Locate the cell with the specified text and output its (x, y) center coordinate. 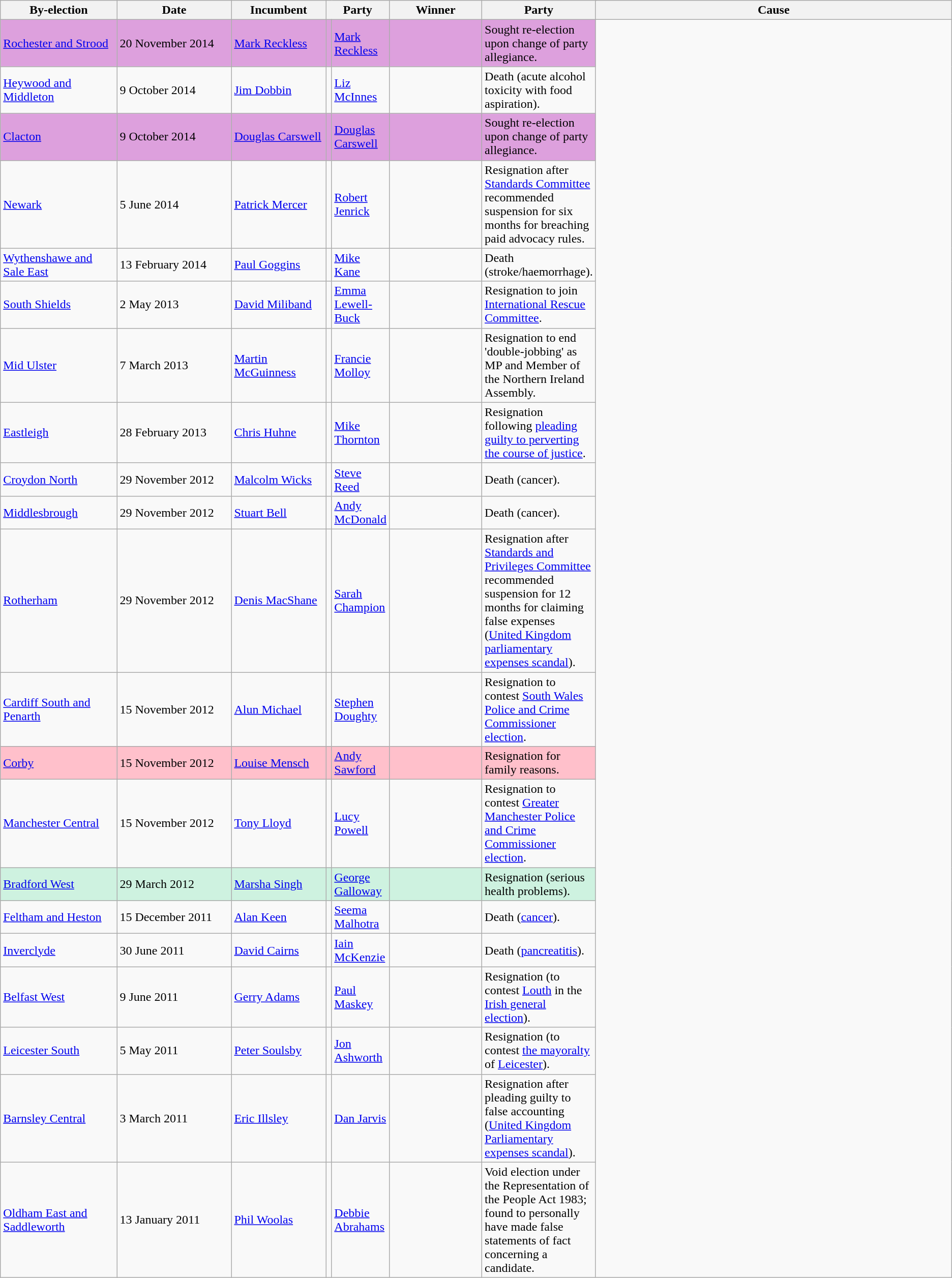
Oldham East and Saddleworth (59, 1220)
Eastleigh (59, 432)
Iain McKenzie (361, 950)
Death (pancreatitis). (539, 950)
Resignation following pleading guilty to perverting the course of justice. (539, 432)
Dan Jarvis (361, 1118)
30 June 2011 (174, 950)
29 March 2012 (174, 884)
20 November 2014 (174, 43)
15 December 2011 (174, 917)
Barnsley Central (59, 1118)
Lucy Powell (361, 824)
Resignation (to contest Louth in the Irish general election). (539, 997)
Bradford West (59, 884)
Resignation after Standards Committee recommended suspension for six months for breaching paid advocacy rules. (539, 204)
By-election (59, 10)
Francie Molloy (361, 365)
Steve Reed (361, 479)
Newark (59, 204)
Death (stroke/haemorrhage). (539, 264)
Martin McGuinness (279, 365)
South Shields (59, 305)
Resignation after pleading guilty to false accounting (United Kingdom Parliamentary expenses scandal). (539, 1118)
Void election under the Representation of the People Act 1983; found to personally have made false statements of fact concerning a candidate. (539, 1220)
Clacton (59, 137)
Mid Ulster (59, 365)
Alan Keen (279, 917)
Marsha Singh (279, 884)
Resignation to contest Greater Manchester Police and Crime Commissioner election. (539, 824)
Gerry Adams (279, 997)
5 May 2011 (174, 1051)
Incumbent (279, 10)
Feltham and Heston (59, 917)
Tony Lloyd (279, 824)
Sarah Champion (361, 600)
Alun Michael (279, 709)
Chris Huhne (279, 432)
7 March 2013 (174, 365)
Manchester Central (59, 824)
Louise Mensch (279, 763)
Stephen Doughty (361, 709)
Jim Dobbin (279, 90)
Eric Illsley (279, 1118)
3 March 2011 (174, 1118)
Mike Thornton (361, 432)
Andy McDonald (361, 513)
5 June 2014 (174, 204)
13 January 2011 (174, 1220)
Wythenshawe and Sale East (59, 264)
Resignation to contest South Wales Police and Crime Commissioner election. (539, 709)
Resignation (serious health problems). (539, 884)
Mike Kane (361, 264)
Resignation for family reasons. (539, 763)
Croydon North (59, 479)
Phil Woolas (279, 1220)
David Miliband (279, 305)
Resignation to end 'double-jobbing' as MP and Member of the Northern Ireland Assembly. (539, 365)
Peter Soulsby (279, 1051)
George Galloway (361, 884)
Cardiff South and Penarth (59, 709)
Seema Malhotra (361, 917)
Rotherham (59, 600)
Liz McInnes (361, 90)
Patrick Mercer (279, 204)
David Cairns (279, 950)
13 February 2014 (174, 264)
Date (174, 10)
Paul Maskey (361, 997)
Heywood and Middleton (59, 90)
Cause (773, 10)
Andy Sawford (361, 763)
Emma Lewell-Buck (361, 305)
Middlesbrough (59, 513)
Winner (436, 10)
Leicester South (59, 1051)
Resignation (to contest the mayoralty of Leicester). (539, 1051)
Death (acute alcohol toxicity with food aspiration). (539, 90)
Denis MacShane (279, 600)
9 June 2011 (174, 997)
Malcolm Wicks (279, 479)
28 February 2013 (174, 432)
Rochester and Strood (59, 43)
Inverclyde (59, 950)
Belfast West (59, 997)
Debbie Abrahams (361, 1220)
Corby (59, 763)
Resignation to join International Rescue Committee. (539, 305)
2 May 2013 (174, 305)
Stuart Bell (279, 513)
Jon Ashworth (361, 1051)
Robert Jenrick (361, 204)
Paul Goggins (279, 264)
